For the text-containing cell, return its midpoint in (x, y) coordinate format. 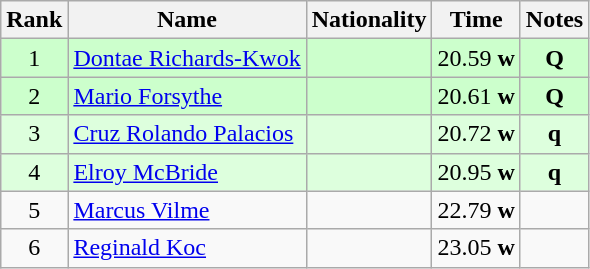
6 (34, 248)
Dontae Richards-Kwok (187, 58)
20.61 w (476, 96)
4 (34, 172)
5 (34, 210)
2 (34, 96)
Nationality (369, 20)
Marcus Vilme (187, 210)
1 (34, 58)
Time (476, 20)
Rank (34, 20)
20.72 w (476, 134)
20.59 w (476, 58)
Reginald Koc (187, 248)
Name (187, 20)
22.79 w (476, 210)
Cruz Rolando Palacios (187, 134)
23.05 w (476, 248)
Elroy McBride (187, 172)
Mario Forsythe (187, 96)
Notes (554, 20)
20.95 w (476, 172)
3 (34, 134)
